Provide the (x, y) coordinate of the cell's center where the given text is located.  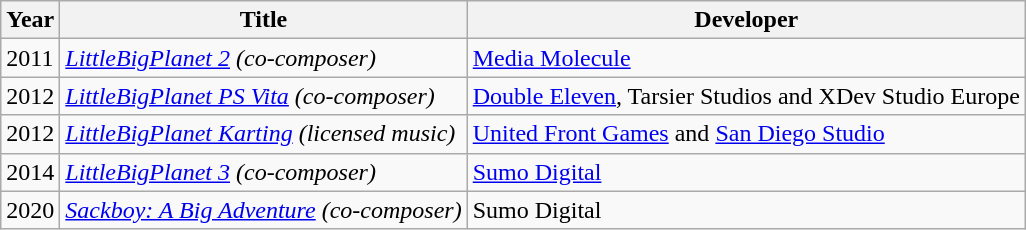
LittleBigPlanet 3 (co-composer) (264, 172)
2011 (30, 58)
United Front Games and San Diego Studio (746, 134)
Developer (746, 20)
LittleBigPlanet 2 (co-composer) (264, 58)
Sackboy: A Big Adventure (co-composer) (264, 210)
LittleBigPlanet Karting (licensed music) (264, 134)
2020 (30, 210)
Media Molecule (746, 58)
2014 (30, 172)
Year (30, 20)
Title (264, 20)
Double Eleven, Tarsier Studios and XDev Studio Europe (746, 96)
LittleBigPlanet PS Vita (co-composer) (264, 96)
